Find where the given text appears and provide that cell's center as (x, y) coordinate. 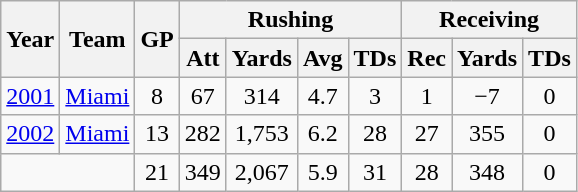
349 (202, 172)
355 (488, 134)
−7 (488, 96)
6.2 (322, 134)
2001 (30, 96)
348 (488, 172)
Rec (427, 58)
5.9 (322, 172)
1 (427, 96)
314 (262, 96)
Year (30, 39)
Receiving (490, 20)
27 (427, 134)
31 (375, 172)
3 (375, 96)
4.7 (322, 96)
Avg (322, 58)
1,753 (262, 134)
8 (157, 96)
Att (202, 58)
67 (202, 96)
2002 (30, 134)
GP (157, 39)
Rushing (290, 20)
13 (157, 134)
21 (157, 172)
Team (98, 39)
2,067 (262, 172)
282 (202, 134)
